Output the (X, Y) coordinate of the center of the cell containing the given text.  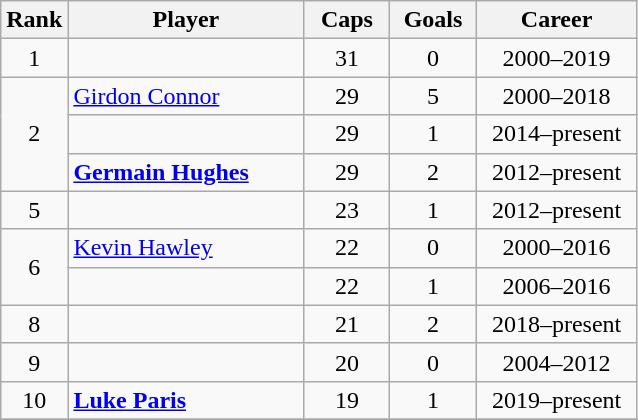
2014–present (556, 134)
6 (34, 267)
10 (34, 400)
20 (347, 362)
2018–present (556, 324)
23 (347, 210)
Caps (347, 20)
Player (186, 20)
Germain Hughes (186, 172)
2006–2016 (556, 286)
Rank (34, 20)
31 (347, 58)
2019–present (556, 400)
Luke Paris (186, 400)
Goals (433, 20)
2000–2018 (556, 96)
Girdon Connor (186, 96)
2004–2012 (556, 362)
21 (347, 324)
9 (34, 362)
8 (34, 324)
Kevin Hawley (186, 248)
19 (347, 400)
2000–2016 (556, 248)
2000–2019 (556, 58)
Career (556, 20)
